Search for the cell housing the specified text and yield its (X, Y) center coordinate. 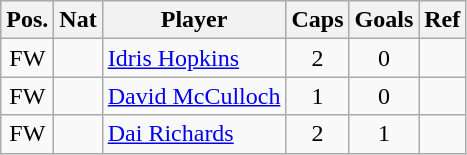
David McCulloch (194, 96)
Caps (318, 20)
Pos. (28, 20)
Ref (442, 20)
Nat (78, 20)
Idris Hopkins (194, 58)
Player (194, 20)
Dai Richards (194, 134)
Goals (384, 20)
